Find where the given text appears and provide that cell's center as (X, Y) coordinate. 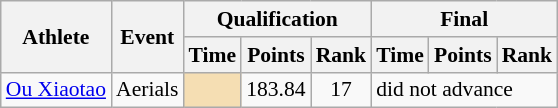
183.84 (276, 90)
did not advance (464, 90)
Aerials (147, 90)
Final (464, 19)
17 (342, 90)
Athlete (56, 36)
Ou Xiaotao (56, 90)
Qualification (277, 19)
Event (147, 36)
